Determine the [X, Y] coordinate at the center of the cell enclosing the given text.  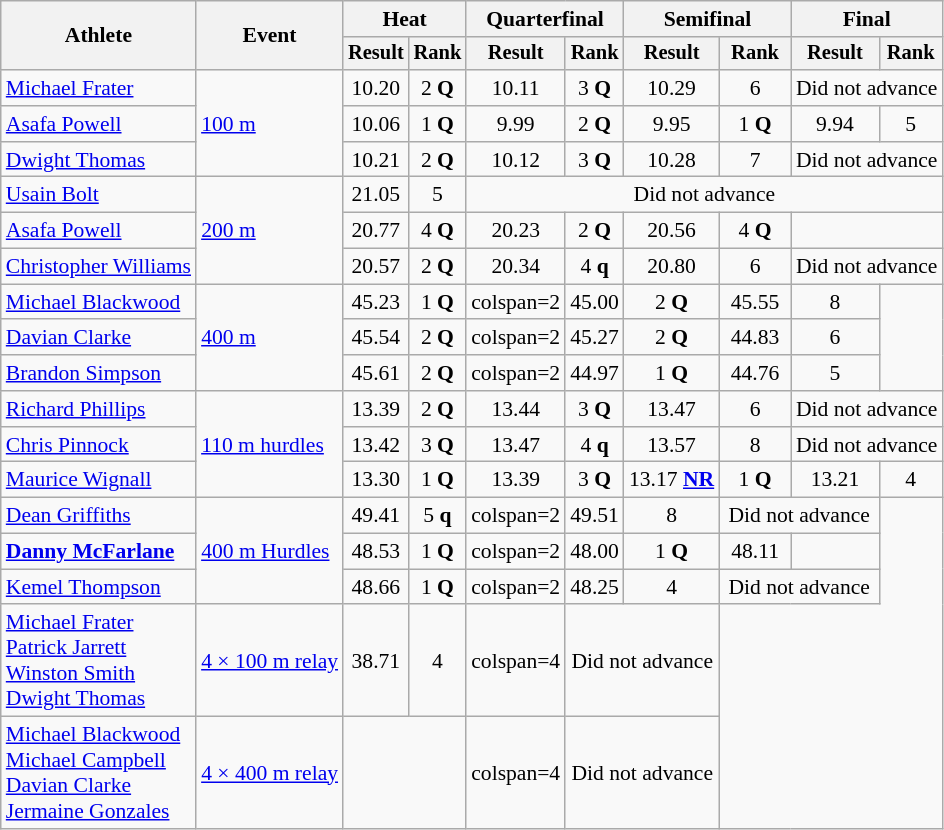
13.44 [516, 409]
Brandon Simpson [98, 373]
Dwight Thomas [98, 160]
45.27 [594, 338]
Michael FraterPatrick JarrettWinston SmithDwight Thomas [98, 661]
49.41 [376, 516]
45.61 [376, 373]
10.12 [516, 160]
Michael BlackwoodMichael CampbellDavian ClarkeJermaine Gonzales [98, 773]
21.05 [376, 195]
45.54 [376, 338]
Maurice Wignall [98, 480]
10.06 [376, 124]
Chris Pinnock [98, 445]
110 m hurdles [270, 444]
20.77 [376, 231]
Dean Griffiths [98, 516]
44.76 [755, 373]
10.29 [672, 88]
Michael Blackwood [98, 302]
9.95 [672, 124]
48.53 [376, 552]
Christopher Williams [98, 267]
13.57 [672, 445]
10.28 [672, 160]
Danny McFarlane [98, 552]
Usain Bolt [98, 195]
200 m [270, 230]
Richard Phillips [98, 409]
Michael Frater [98, 88]
5 q [438, 516]
48.66 [376, 587]
Heat [404, 19]
Final [867, 19]
Semifinal [708, 19]
7 [755, 160]
48.00 [594, 552]
48.11 [755, 552]
20.34 [516, 267]
13.30 [376, 480]
Davian Clarke [98, 338]
4 × 400 m relay [270, 773]
9.99 [516, 124]
44.97 [594, 373]
400 m [270, 338]
4 × 100 m relay [270, 661]
100 m [270, 124]
20.56 [672, 231]
10.20 [376, 88]
13.42 [376, 445]
48.25 [594, 587]
38.71 [376, 661]
44.83 [755, 338]
Event [270, 36]
9.94 [835, 124]
20.57 [376, 267]
Quarterfinal [545, 19]
13.17 NR [672, 480]
20.80 [672, 267]
45.23 [376, 302]
49.51 [594, 516]
400 m Hurdles [270, 552]
20.23 [516, 231]
Kemel Thompson [98, 587]
10.11 [516, 88]
13.21 [835, 480]
45.00 [594, 302]
45.55 [755, 302]
10.21 [376, 160]
Athlete [98, 36]
